Output the [X, Y] coordinate of the center of the cell containing the given text.  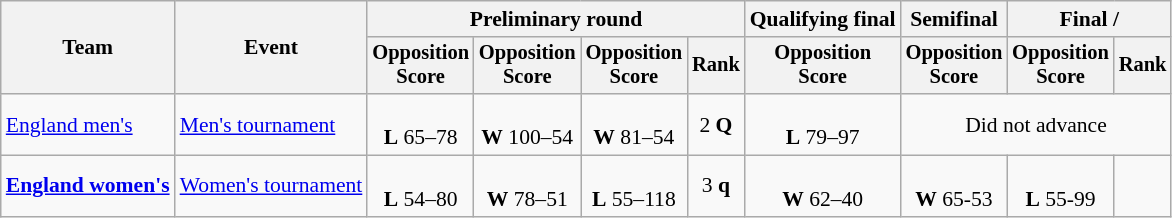
L 54–80 [420, 186]
England men's [88, 124]
W 65-53 [954, 186]
W 62–40 [823, 186]
L 65–78 [420, 124]
L 55–118 [634, 186]
Men's tournament [272, 124]
Semifinal [954, 19]
England women's [88, 186]
Final / [1089, 19]
3 q [716, 186]
Women's tournament [272, 186]
W 100–54 [528, 124]
W 81–54 [634, 124]
W 78–51 [528, 186]
Qualifying final [823, 19]
2 Q [716, 124]
Preliminary round [556, 19]
Team [88, 48]
L 79–97 [823, 124]
Did not advance [1036, 124]
Event [272, 48]
L 55-99 [1060, 186]
